Determine the (X, Y) coordinate at the center of the cell enclosing the given text.  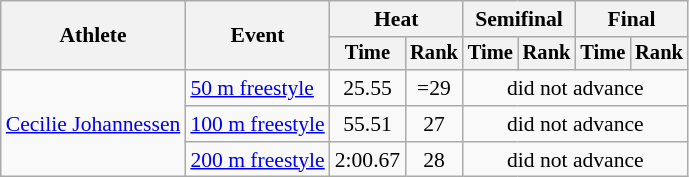
Semifinal (519, 19)
Cecilie Johannessen (94, 124)
100 m freestyle (257, 124)
Event (257, 36)
Athlete (94, 36)
=29 (434, 88)
25.55 (368, 88)
27 (434, 124)
Final (631, 19)
50 m freestyle (257, 88)
Heat (396, 19)
55.51 (368, 124)
